Return (x, y) of the center of cell containing provided text 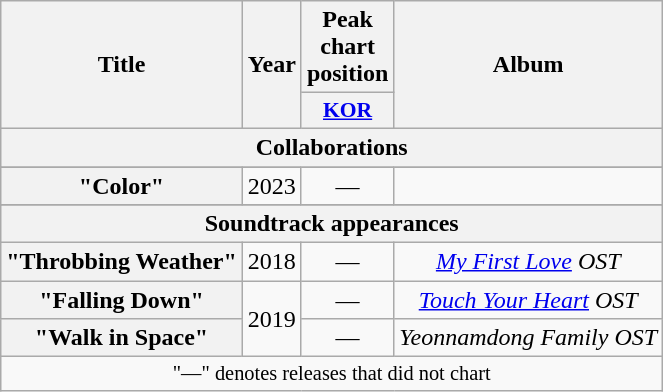
Soundtrack appearances (332, 224)
2019 (272, 319)
Title (122, 65)
Collaborations (332, 147)
"Falling Down" (122, 300)
Album (528, 65)
Peak chart position (347, 47)
Yeonnamdong Family OST (528, 338)
"Throbbing Weather" (122, 262)
"Color" (122, 185)
Touch Your Heart OST (528, 300)
Year (272, 65)
"—" denotes releases that did not chart (332, 374)
"Walk in Space" (122, 338)
My First Love OST (528, 262)
2023 (272, 185)
2018 (272, 262)
KOR (347, 111)
